Scan for the cell matching the given text and deliver its (X, Y) coordinate at center. 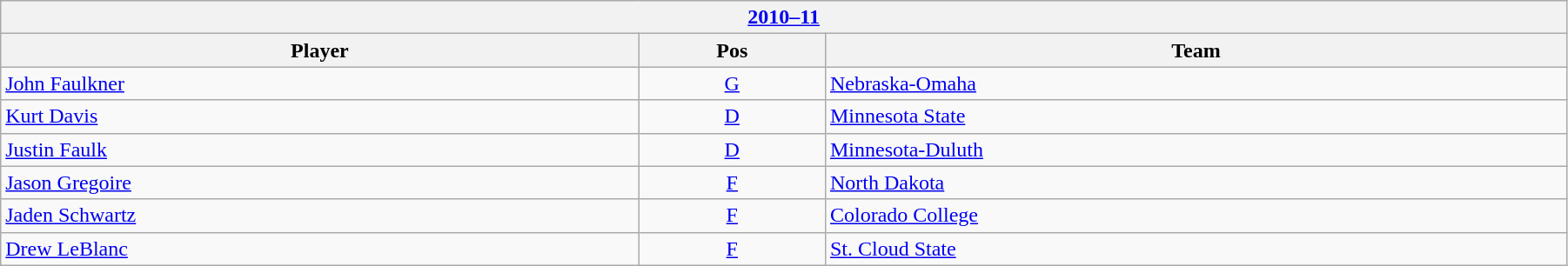
Drew LeBlanc (320, 249)
Kurt Davis (320, 116)
Team (1196, 50)
John Faulkner (320, 83)
North Dakota (1196, 183)
St. Cloud State (1196, 249)
Player (320, 50)
Jaden Schwartz (320, 216)
Minnesota-Duluth (1196, 150)
G (732, 83)
Jason Gregoire (320, 183)
Pos (732, 50)
2010–11 (784, 17)
Minnesota State (1196, 116)
Nebraska-Omaha (1196, 83)
Colorado College (1196, 216)
Justin Faulk (320, 150)
